Locate the cell with the specified text and output its (X, Y) center coordinate. 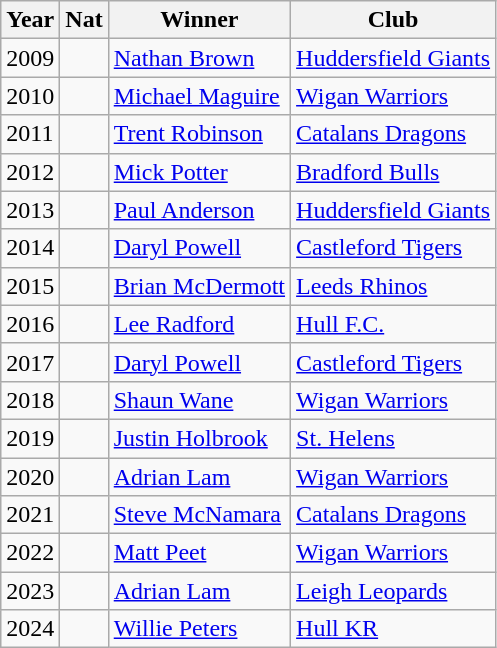
Trent Robinson (199, 134)
2023 (30, 591)
Hull KR (394, 629)
2011 (30, 134)
Brian McDermott (199, 286)
Michael Maguire (199, 96)
Leeds Rhinos (394, 286)
2013 (30, 210)
2019 (30, 438)
2017 (30, 362)
Willie Peters (199, 629)
Year (30, 20)
Lee Radford (199, 324)
2014 (30, 248)
2012 (30, 172)
2022 (30, 553)
Shaun Wane (199, 400)
2015 (30, 286)
2024 (30, 629)
Nat (84, 20)
Paul Anderson (199, 210)
Bradford Bulls (394, 172)
Steve McNamara (199, 515)
Hull F.C. (394, 324)
2018 (30, 400)
Mick Potter (199, 172)
Club (394, 20)
2009 (30, 58)
2016 (30, 324)
2020 (30, 477)
Leigh Leopards (394, 591)
Justin Holbrook (199, 438)
Matt Peet (199, 553)
Winner (199, 20)
2021 (30, 515)
St. Helens (394, 438)
Nathan Brown (199, 58)
2010 (30, 96)
